For the text-containing cell, return its midpoint in (X, Y) coordinate format. 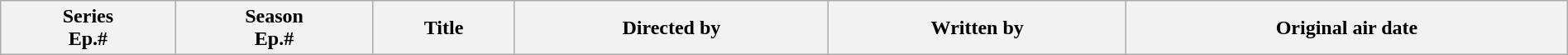
SeasonEp.# (275, 28)
Written by (978, 28)
Directed by (672, 28)
SeriesEp.# (88, 28)
Original air date (1347, 28)
Title (443, 28)
